Extract the (X, Y) coordinate from the center of the cell holding the provided text.  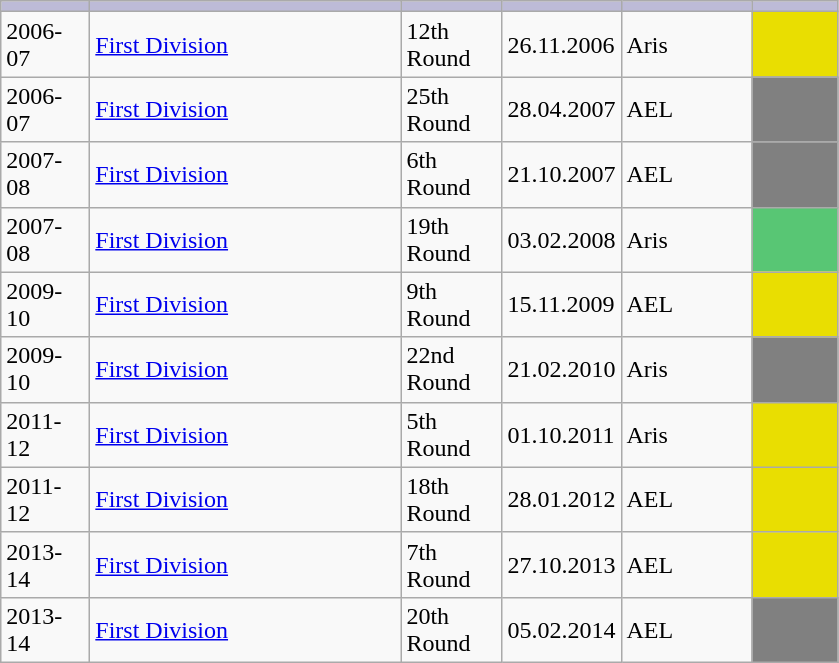
15.11.2009 (562, 304)
7th Round (452, 564)
22nd Round (452, 370)
03.02.2008 (562, 240)
6th Round (452, 174)
26.11.2006 (562, 44)
05.02.2014 (562, 630)
27.10.2013 (562, 564)
21.10.2007 (562, 174)
18th Round (452, 500)
12th Round (452, 44)
20th Round (452, 630)
21.02.2010 (562, 370)
28.04.2007 (562, 110)
5th Round (452, 434)
01.10.2011 (562, 434)
19th Round (452, 240)
9th Round (452, 304)
28.01.2012 (562, 500)
25th Round (452, 110)
